Provide the (X, Y) coordinate of the cell's center where the given text is located.  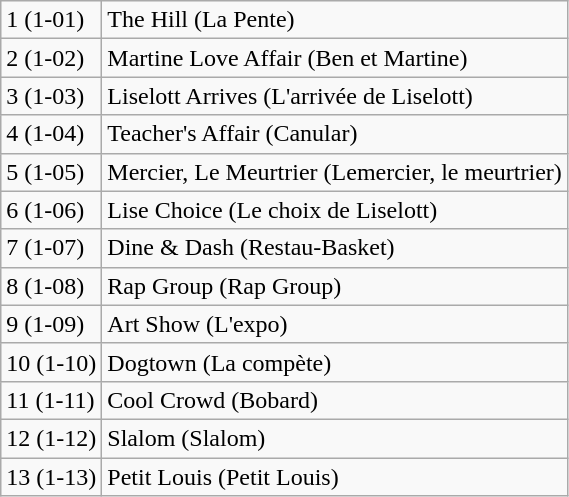
5 (1-05) (52, 172)
Cool Crowd (Bobard) (335, 400)
Dogtown (La compète) (335, 362)
12 (1-12) (52, 438)
13 (1-13) (52, 477)
Mercier, Le Meurtrier (Lemercier, le meurtrier) (335, 172)
Liselott Arrives (L'arrivée de Liselott) (335, 96)
6 (1-06) (52, 210)
Slalom (Slalom) (335, 438)
Lise Choice (Le choix de Liselott) (335, 210)
7 (1-07) (52, 248)
Teacher's Affair (Canular) (335, 134)
Petit Louis (Petit Louis) (335, 477)
8 (1-08) (52, 286)
1 (1-01) (52, 20)
3 (1-03) (52, 96)
4 (1-04) (52, 134)
11 (1-11) (52, 400)
2 (1-02) (52, 58)
10 (1-10) (52, 362)
Dine & Dash (Restau-Basket) (335, 248)
Rap Group (Rap Group) (335, 286)
The Hill (La Pente) (335, 20)
Martine Love Affair (Ben et Martine) (335, 58)
Art Show (L'expo) (335, 324)
9 (1-09) (52, 324)
